Determine the (X, Y) coordinate at the center of the cell enclosing the given text.  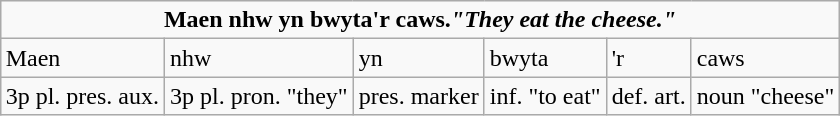
nhw (260, 58)
yn (418, 58)
'r (648, 58)
Maen (82, 58)
inf. "to eat" (545, 96)
Maen nhw yn bwyta'r caws."They eat the cheese." (420, 20)
noun "cheese" (766, 96)
bwyta (545, 58)
3p pl. pres. aux. (82, 96)
def. art. (648, 96)
caws (766, 58)
pres. marker (418, 96)
3p pl. pron. "they" (260, 96)
